Detect which cell encompasses the target text, then output its (X, Y) center coordinate. 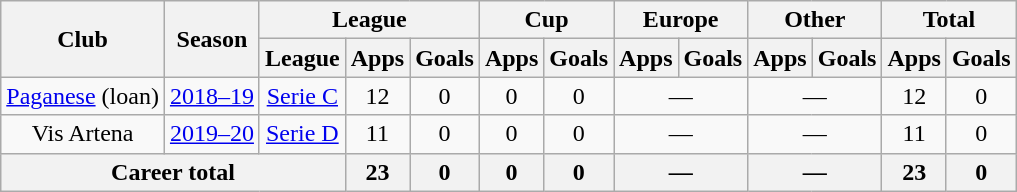
Europe (681, 20)
Paganese (loan) (83, 96)
Serie D (302, 134)
Vis Artena (83, 134)
Club (83, 39)
Career total (173, 172)
Cup (546, 20)
Season (212, 39)
Serie C (302, 96)
2019–20 (212, 134)
2018–19 (212, 96)
Other (815, 20)
Total (949, 20)
